Output the [x, y] coordinate of the center of the cell containing the given text.  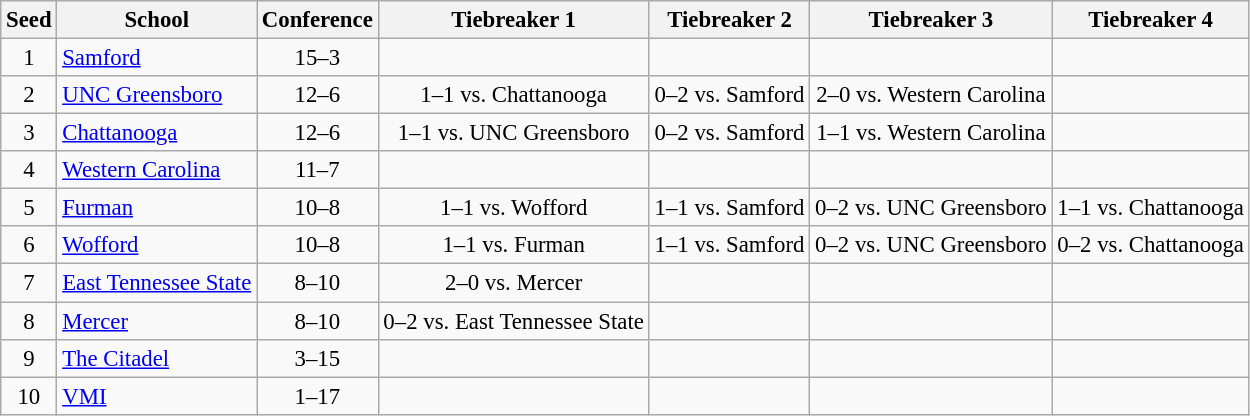
Chattanooga [157, 133]
15–3 [318, 58]
Samford [157, 58]
4 [29, 170]
1 [29, 58]
Tiebreaker 3 [931, 20]
Wofford [157, 245]
2 [29, 95]
9 [29, 358]
6 [29, 245]
0–2 vs. East Tennessee State [514, 321]
11–7 [318, 170]
3 [29, 133]
1–17 [318, 396]
3–15 [318, 358]
Tiebreaker 1 [514, 20]
Western Carolina [157, 170]
Furman [157, 208]
7 [29, 283]
1–1 vs. Western Carolina [931, 133]
Conference [318, 20]
VMI [157, 396]
0–2 vs. Chattanooga [1150, 245]
2–0 vs. Western Carolina [931, 95]
Seed [29, 20]
8 [29, 321]
School [157, 20]
East Tennessee State [157, 283]
5 [29, 208]
Tiebreaker 4 [1150, 20]
2–0 vs. Mercer [514, 283]
UNC Greensboro [157, 95]
1–1 vs. Wofford [514, 208]
Mercer [157, 321]
The Citadel [157, 358]
Tiebreaker 2 [730, 20]
10 [29, 396]
1–1 vs. UNC Greensboro [514, 133]
1–1 vs. Furman [514, 245]
